From the cell containing the given text, extract its center point as (x, y) coordinate. 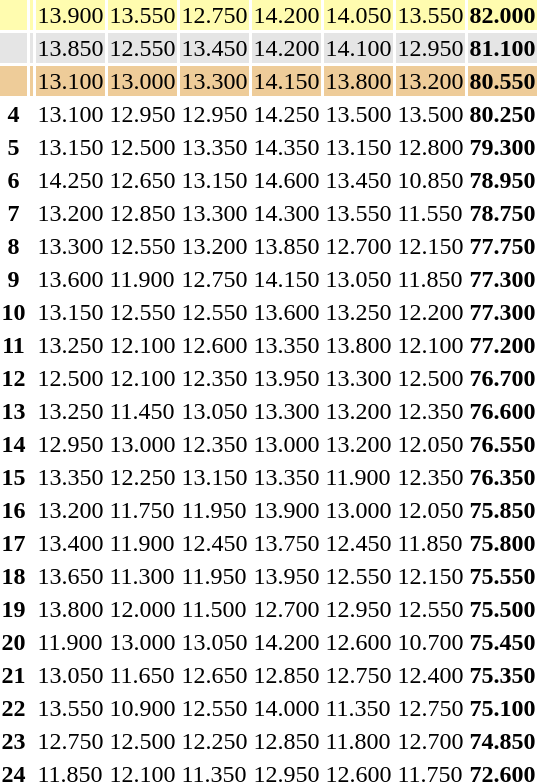
20 (14, 642)
80.250 (502, 114)
76.600 (502, 411)
10 (14, 312)
79.300 (502, 147)
82.000 (502, 15)
13.400 (70, 543)
14.050 (358, 15)
11 (14, 345)
75.100 (502, 708)
11.300 (142, 576)
12 (14, 378)
12.800 (430, 147)
13 (14, 411)
11.350 (358, 708)
74.850 (502, 741)
10.700 (430, 642)
81.100 (502, 48)
9 (14, 279)
14.100 (358, 48)
6 (14, 180)
15 (14, 477)
11.800 (358, 741)
21 (14, 675)
14.600 (286, 180)
8 (14, 246)
11.550 (430, 213)
13.750 (286, 543)
11.750 (142, 510)
7 (14, 213)
78.750 (502, 213)
75.500 (502, 609)
76.350 (502, 477)
12.000 (142, 609)
19 (14, 609)
17 (14, 543)
14 (14, 444)
12.400 (430, 675)
10.850 (430, 180)
14.350 (286, 147)
10.900 (142, 708)
11.450 (142, 411)
13.650 (70, 576)
78.950 (502, 180)
14.300 (286, 213)
80.550 (502, 81)
75.850 (502, 510)
18 (14, 576)
16 (14, 510)
77.750 (502, 246)
75.800 (502, 543)
76.700 (502, 378)
4 (14, 114)
12.200 (430, 312)
22 (14, 708)
5 (14, 147)
11.500 (214, 609)
76.550 (502, 444)
75.450 (502, 642)
75.350 (502, 675)
23 (14, 741)
14.000 (286, 708)
75.550 (502, 576)
11.650 (142, 675)
77.200 (502, 345)
